Search for the cell housing the specified text and yield its (X, Y) center coordinate. 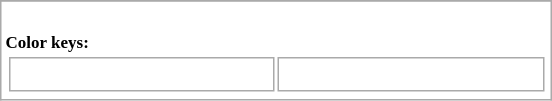
Color keys: (276, 50)
